Pinpoint the cell where the given text exists, returning its (x, y) midpoint coordinate. 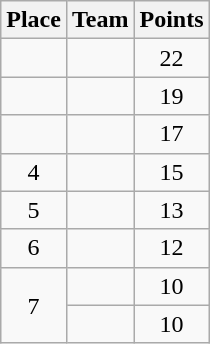
19 (172, 96)
13 (172, 210)
12 (172, 248)
Points (172, 20)
15 (172, 172)
Team (100, 20)
4 (34, 172)
17 (172, 134)
22 (172, 58)
6 (34, 248)
7 (34, 305)
5 (34, 210)
Place (34, 20)
